Extract the [X, Y] coordinate from the center of the cell holding the provided text.  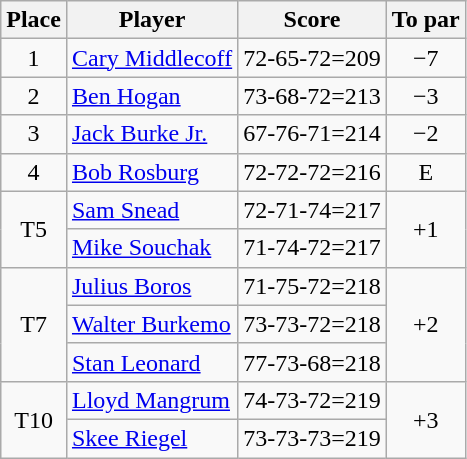
72-72-72=216 [312, 172]
71-75-72=218 [312, 286]
73-68-72=213 [312, 96]
72-71-74=217 [312, 210]
Bob Rosburg [152, 172]
−3 [426, 96]
77-73-68=218 [312, 362]
Ben Hogan [152, 96]
E [426, 172]
Walter Burkemo [152, 324]
Sam Snead [152, 210]
71-74-72=217 [312, 248]
T5 [34, 229]
T7 [34, 324]
Mike Souchak [152, 248]
+3 [426, 419]
74-73-72=219 [312, 400]
+1 [426, 229]
73-73-72=218 [312, 324]
1 [34, 58]
3 [34, 134]
4 [34, 172]
72-65-72=209 [312, 58]
Stan Leonard [152, 362]
73-73-73=219 [312, 438]
Julius Boros [152, 286]
+2 [426, 324]
T10 [34, 419]
Place [34, 20]
Lloyd Mangrum [152, 400]
Score [312, 20]
−2 [426, 134]
67-76-71=214 [312, 134]
Player [152, 20]
2 [34, 96]
−7 [426, 58]
Cary Middlecoff [152, 58]
To par [426, 20]
Skee Riegel [152, 438]
Jack Burke Jr. [152, 134]
